Identify which cell holds the provided text, then report its (x, y) central coordinate. 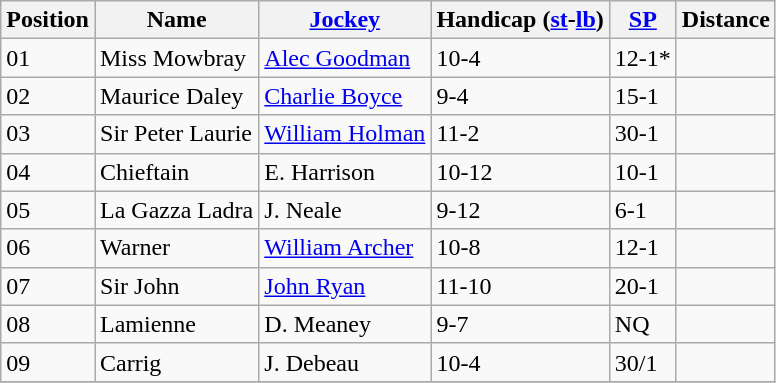
06 (48, 248)
12-1 (642, 248)
J. Debeau (345, 362)
Name (176, 20)
07 (48, 286)
11-2 (520, 134)
Alec Goodman (345, 58)
J. Neale (345, 210)
05 (48, 210)
10-8 (520, 248)
E. Harrison (345, 172)
Sir Peter Laurie (176, 134)
01 (48, 58)
Maurice Daley (176, 96)
9-7 (520, 324)
Lamienne (176, 324)
10-12 (520, 172)
9-12 (520, 210)
NQ (642, 324)
Charlie Boyce (345, 96)
30/1 (642, 362)
John Ryan (345, 286)
Sir John (176, 286)
30-1 (642, 134)
SP (642, 20)
04 (48, 172)
02 (48, 96)
15-1 (642, 96)
11-10 (520, 286)
09 (48, 362)
08 (48, 324)
Position (48, 20)
D. Meaney (345, 324)
Warner (176, 248)
9-4 (520, 96)
6-1 (642, 210)
La Gazza Ladra (176, 210)
William Archer (345, 248)
Jockey (345, 20)
Handicap (st-lb) (520, 20)
Miss Mowbray (176, 58)
20-1 (642, 286)
Carrig (176, 362)
Distance (726, 20)
10-1 (642, 172)
Chieftain (176, 172)
12-1* (642, 58)
03 (48, 134)
William Holman (345, 134)
